Identify which cell holds the provided text, then report its [x, y] central coordinate. 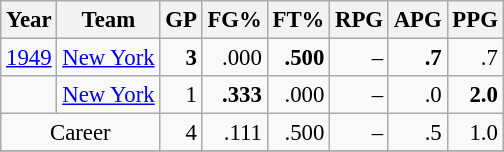
1949 [29, 58]
.5 [418, 133]
1.0 [475, 133]
Career [80, 133]
FG% [234, 20]
4 [181, 133]
2.0 [475, 95]
Year [29, 20]
.333 [234, 95]
.0 [418, 95]
.111 [234, 133]
3 [181, 58]
PPG [475, 20]
Team [108, 20]
1 [181, 95]
FT% [298, 20]
APG [418, 20]
RPG [360, 20]
GP [181, 20]
